Determine the [x, y] coordinate at the center of the cell enclosing the given text.  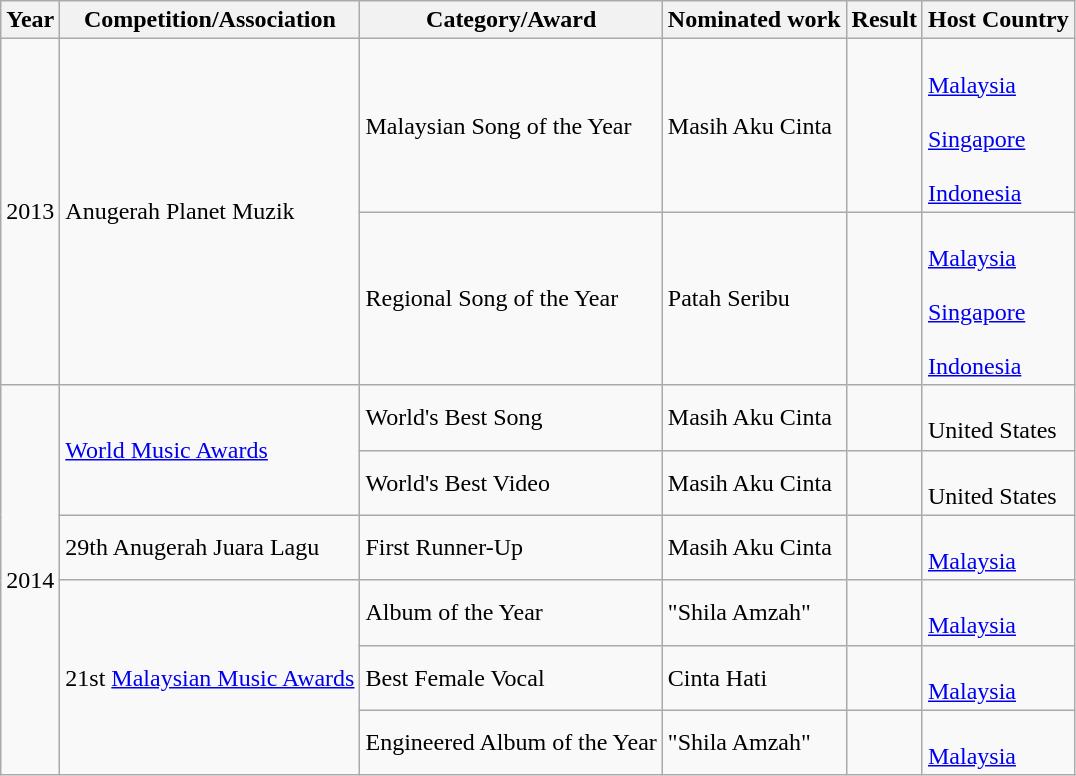
Engineered Album of the Year [511, 742]
Anugerah Planet Muzik [210, 212]
World's Best Video [511, 482]
2014 [30, 580]
Host Country [998, 20]
World's Best Song [511, 418]
Album of the Year [511, 612]
Category/Award [511, 20]
Malaysian Song of the Year [511, 126]
Regional Song of the Year [511, 298]
Year [30, 20]
Best Female Vocal [511, 678]
World Music Awards [210, 450]
Result [884, 20]
29th Anugerah Juara Lagu [210, 548]
Nominated work [754, 20]
Cinta Hati [754, 678]
Competition/Association [210, 20]
First Runner-Up [511, 548]
Patah Seribu [754, 298]
2013 [30, 212]
21st Malaysian Music Awards [210, 678]
